Output the [x, y] coordinate of the center of the cell containing the given text.  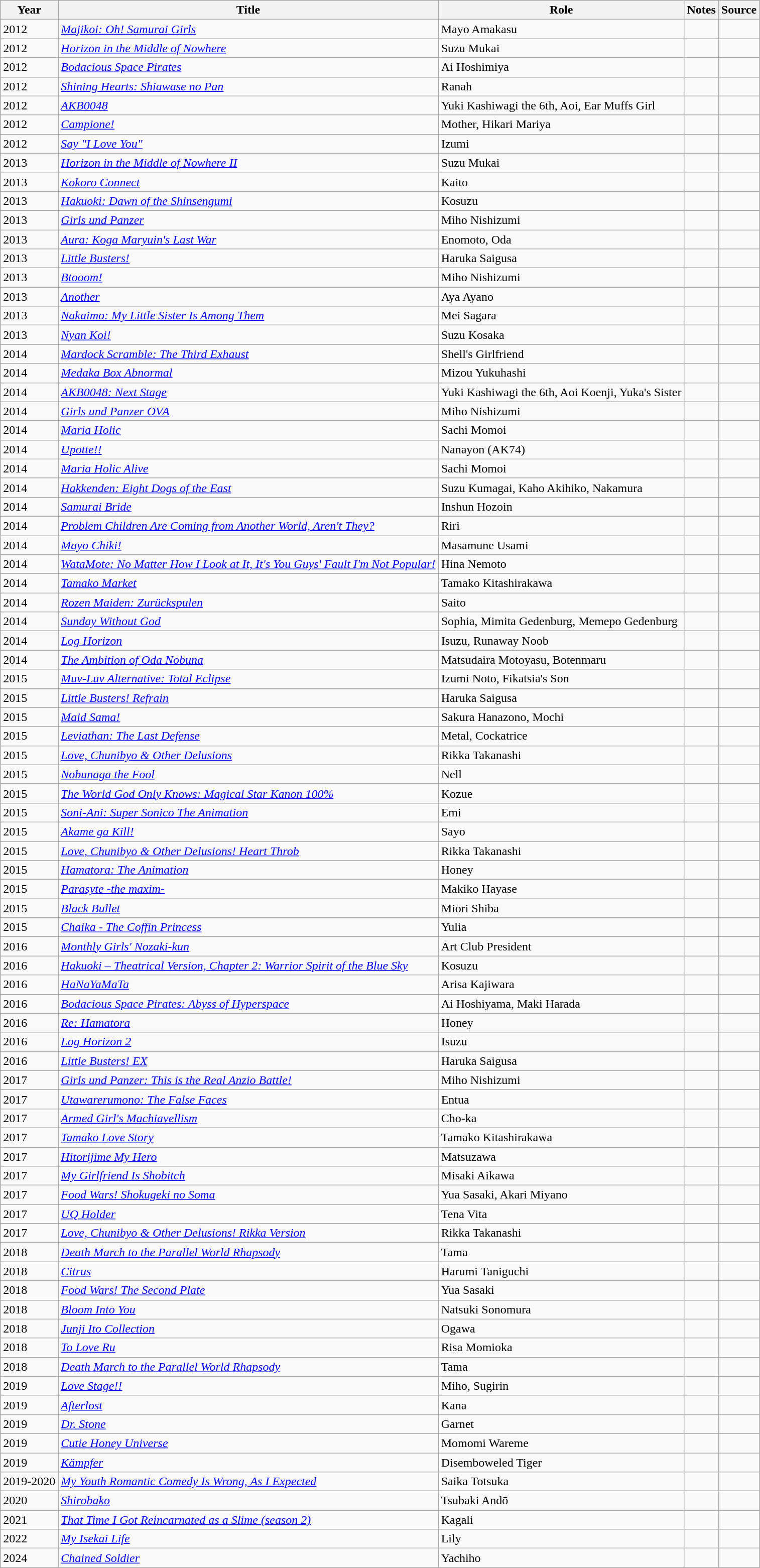
Ai Hoshiyama, Maki Harada [561, 1004]
Parasyte -the maxim- [248, 889]
HaNaYaMaTa [248, 985]
My Youth Romantic Comedy Is Wrong, As I Expected [248, 1482]
Momomi Wareme [561, 1443]
Little Busters! Refrain [248, 698]
Kana [561, 1405]
Sayo [561, 831]
Samurai Bride [248, 507]
Sakura Hanazono, Mochi [561, 717]
Harumi Taniguchi [561, 1271]
Ranah [561, 86]
Junji Ito Collection [248, 1329]
Black Bullet [248, 908]
Hakuoki: Dawn of the Shinsengumi [248, 201]
Risa Momioka [561, 1348]
WataMote: No Matter How I Look at It, It's You Guys' Fault I'm Not Popular! [248, 564]
Shell's Girlfriend [561, 354]
Monthly Girls' Nozaki-kun [248, 946]
Majikoi: Oh! Samurai Girls [248, 29]
Utawarerumono: The False Faces [248, 1099]
Year [29, 10]
Miori Shiba [561, 908]
Miho, Sugirin [561, 1386]
Yua Sasaki, Akari Miyano [561, 1195]
Natsuki Sonomura [561, 1309]
Ogawa [561, 1329]
Maid Sama! [248, 717]
Chaika - The Coffin Princess [248, 927]
Maria Holic Alive [248, 468]
Disemboweled Tiger [561, 1463]
Title [248, 10]
AKB0048: Next Stage [248, 392]
2020 [29, 1501]
Hamatora: The Animation [248, 870]
Log Horizon [248, 641]
Love, Chunibyo & Other Delusions! Heart Throb [248, 851]
Mei Sagara [561, 316]
That Time I Got Reincarnated as a Slime (season 2) [248, 1520]
Mizou Yukuhashi [561, 373]
Metal, Cockatrice [561, 736]
Suzu Kosaka [561, 335]
Role [561, 10]
Cutie Honey Universe [248, 1443]
Say "I Love You" [248, 144]
Ai Hoshimiya [561, 67]
The World God Only Knows: Magical Star Kanon 100% [248, 793]
Horizon in the Middle of Nowhere [248, 48]
Izumi Noto, Fikatsia's Son [561, 679]
Hitorijime My Hero [248, 1156]
Hakkenden: Eight Dogs of the East [248, 488]
UQ Holder [248, 1214]
Mother, Hikari Mariya [561, 125]
Izumi [561, 144]
Rozen Maiden: Zurückspulen [248, 602]
Yuki Kashiwagi the 6th, Aoi, Ear Muffs Girl [561, 105]
Nanayon (AK74) [561, 449]
Makiko Hayase [561, 889]
Food Wars! The Second Plate [248, 1290]
Kaito [561, 182]
Nell [561, 774]
Emi [561, 812]
Shining Hearts: Shiawase no Pan [248, 86]
Tamako Market [248, 583]
Art Club President [561, 946]
Citrus [248, 1271]
Matsudaira Motoyasu, Botenmaru [561, 660]
Maria Holic [248, 430]
To Love Ru [248, 1348]
Tsubaki Andō [561, 1501]
Food Wars! Shokugeki no Soma [248, 1195]
Afterlost [248, 1405]
Isuzu, Runaway Noob [561, 641]
Kämpfer [248, 1463]
Isuzu [561, 1042]
2021 [29, 1520]
Matsuzawa [561, 1156]
Girls und Panzer [248, 220]
Soni-Ani: Super Sonico The Animation [248, 812]
Lily [561, 1539]
AKB0048 [248, 105]
Armed Girl's Machiavellism [248, 1118]
Yuki Kashiwagi the 6th, Aoi Koenji, Yuka's Sister [561, 392]
Notes [701, 10]
Enomoto, Oda [561, 239]
Little Busters! EX [248, 1061]
Yua Sasaki [561, 1290]
Medaka Box Abnormal [248, 373]
Akame ga Kill! [248, 831]
Mayo Chiki! [248, 545]
Nakaimo: My Little Sister Is Among Them [248, 316]
Upotte!! [248, 449]
Leviathan: The Last Defense [248, 736]
Love, Chunibyo & Other Delusions [248, 755]
2019-2020 [29, 1482]
Aura: Koga Maryuin's Last War [248, 239]
My Isekai Life [248, 1539]
Misaki Aikawa [561, 1176]
Muv-Luv Alternative: Total Eclipse [248, 679]
Problem Children Are Coming from Another World, Aren't They? [248, 526]
2022 [29, 1539]
Nyan Koi! [248, 335]
Masamune Usami [561, 545]
Another [248, 297]
Bodacious Space Pirates [248, 67]
Kokoro Connect [248, 182]
The Ambition of Oda Nobuna [248, 660]
Campione! [248, 125]
Yachiho [561, 1558]
Hina Nemoto [561, 564]
Yulia [561, 927]
Source [739, 10]
Mardock Scramble: The Third Exhaust [248, 354]
Love Stage!! [248, 1386]
Tena Vita [561, 1214]
Sunday Without God [248, 622]
Saika Totsuka [561, 1482]
Tamako Love Story [248, 1137]
Arisa Kajiwara [561, 985]
Saito [561, 602]
Girls und Panzer: This is the Real Anzio Battle! [248, 1080]
Shirobako [248, 1501]
Garnet [561, 1424]
Chained Soldier [248, 1558]
Riri [561, 526]
Girls und Panzer OVA [248, 411]
Sophia, Mimita Gedenburg, Memepo Gedenburg [561, 622]
Bloom Into You [248, 1309]
Kozue [561, 793]
Entua [561, 1099]
Bodacious Space Pirates: Abyss of Hyperspace [248, 1004]
Re: Hamatora [248, 1023]
Inshun Hozoin [561, 507]
2024 [29, 1558]
Suzu Kumagai, Kaho Akihiko, Nakamura [561, 488]
Cho-ka [561, 1118]
Nobunaga the Fool [248, 774]
My Girlfriend Is Shobitch [248, 1176]
Dr. Stone [248, 1424]
Log Horizon 2 [248, 1042]
Little Busters! [248, 259]
Btooom! [248, 278]
Mayo Amakasu [561, 29]
Hakuoki – Theatrical Version, Chapter 2: Warrior Spirit of the Blue Sky [248, 966]
Kagali [561, 1520]
Horizon in the Middle of Nowhere II [248, 163]
Aya Ayano [561, 297]
Love, Chunibyo & Other Delusions! Rikka Version [248, 1233]
